From the cell containing the given text, extract its center point as [X, Y] coordinate. 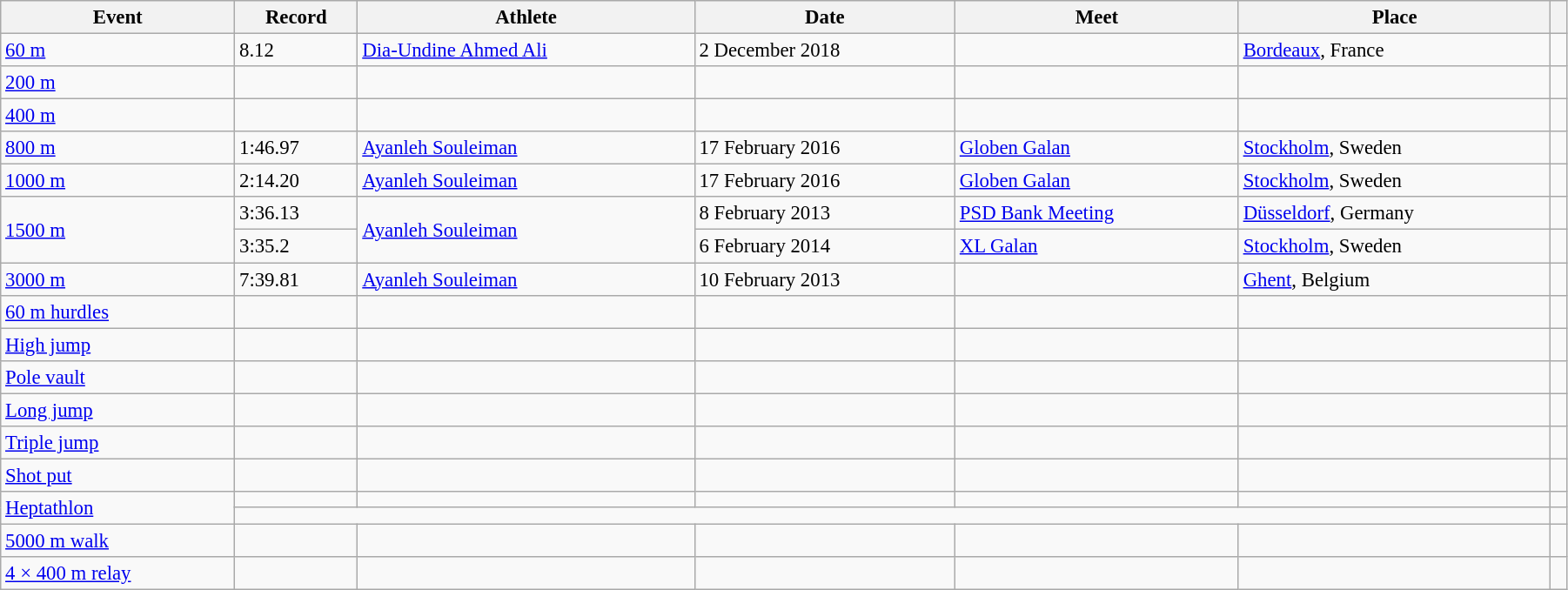
400 m [118, 116]
Place [1394, 17]
Event [118, 17]
Ghent, Belgium [1394, 279]
Record [296, 17]
8.12 [296, 50]
Bordeaux, France [1394, 50]
1000 m [118, 181]
Long jump [118, 410]
8 February 2013 [825, 213]
High jump [118, 345]
60 m [118, 50]
1:46.97 [296, 148]
4 × 400 m relay [118, 573]
Heptathlon [118, 508]
10 February 2013 [825, 279]
Shot put [118, 475]
3000 m [118, 279]
PSD Bank Meeting [1097, 213]
2:14.20 [296, 181]
800 m [118, 148]
200 m [118, 83]
6 February 2014 [825, 246]
1500 m [118, 230]
Dia-Undine Ahmed Ali [526, 50]
Düsseldorf, Germany [1394, 213]
XL Galan [1097, 246]
5000 m walk [118, 540]
Pole vault [118, 377]
2 December 2018 [825, 50]
Date [825, 17]
3:36.13 [296, 213]
7:39.81 [296, 279]
Triple jump [118, 443]
Athlete [526, 17]
60 m hurdles [118, 312]
3:35.2 [296, 246]
Meet [1097, 17]
